Capture the cell that displays the provided text and extract its [x, y] central coordinate. 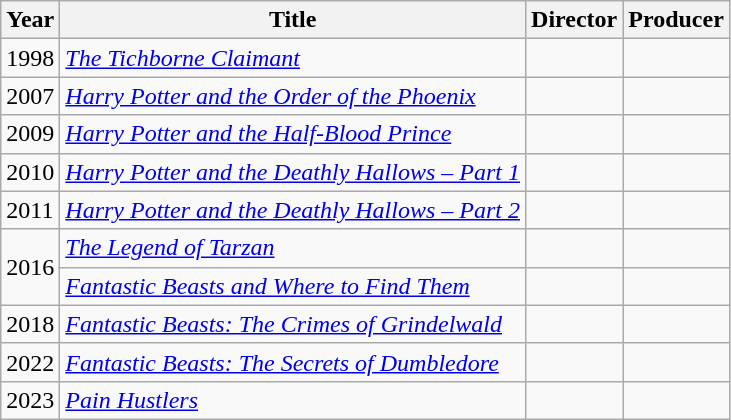
Title [293, 20]
The Tichborne Claimant [293, 58]
2018 [30, 324]
2009 [30, 134]
2023 [30, 400]
2011 [30, 210]
The Legend of Tarzan [293, 248]
Harry Potter and the Deathly Hallows – Part 2 [293, 210]
Harry Potter and the Order of the Phoenix [293, 96]
2016 [30, 267]
Fantastic Beasts: The Secrets of Dumbledore [293, 362]
Fantastic Beasts and Where to Find Them [293, 286]
Harry Potter and the Half-Blood Prince [293, 134]
Harry Potter and the Deathly Hallows – Part 1 [293, 172]
2010 [30, 172]
Producer [676, 20]
Director [574, 20]
Fantastic Beasts: The Crimes of Grindelwald [293, 324]
2007 [30, 96]
Year [30, 20]
Pain Hustlers [293, 400]
2022 [30, 362]
1998 [30, 58]
